Scan for the cell matching the given text and deliver its [x, y] coordinate at center. 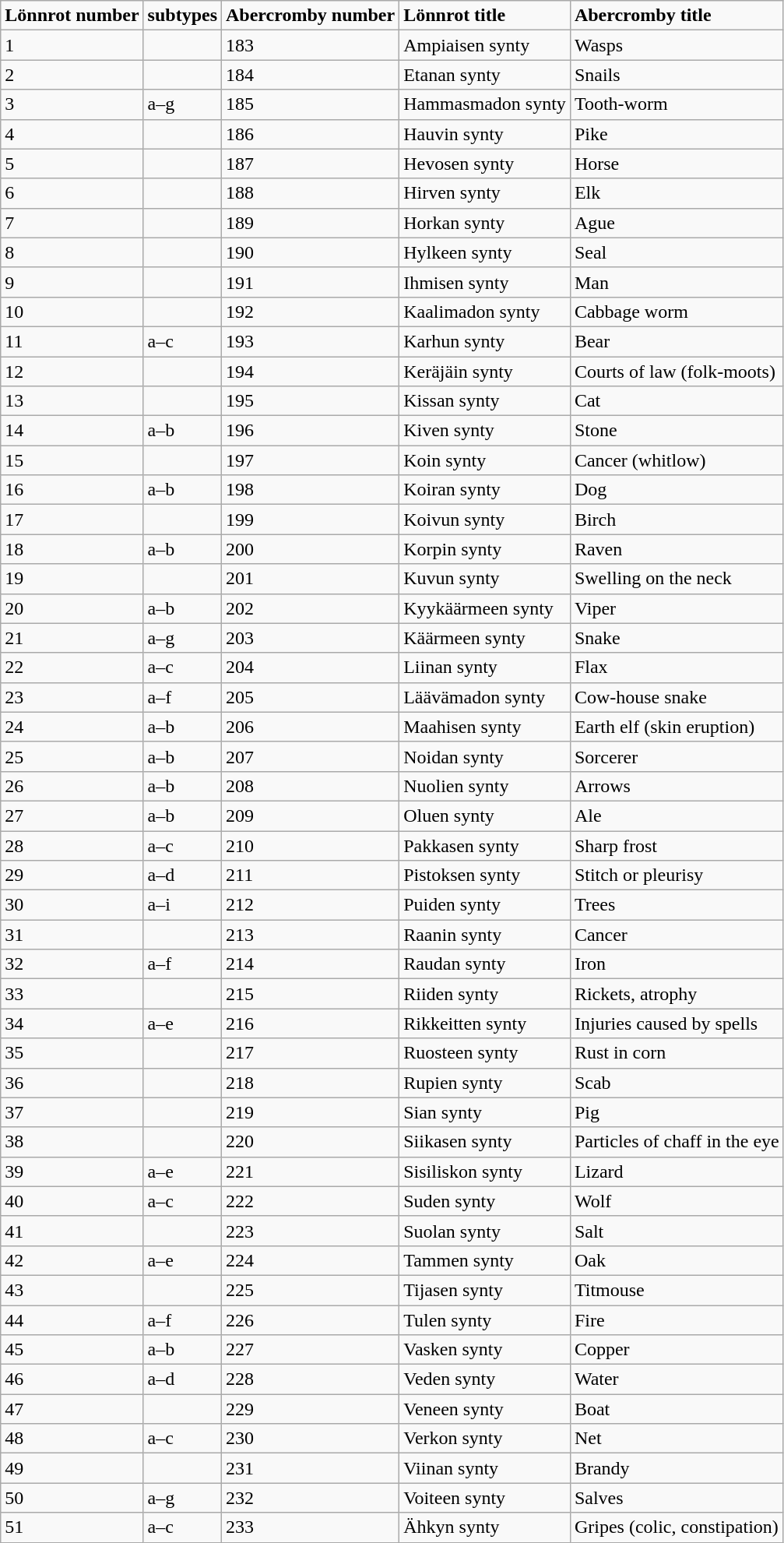
18 [72, 549]
Wasps [677, 45]
4 [72, 134]
27 [72, 816]
Raudan synty [485, 964]
Stone [677, 431]
191 [311, 282]
25 [72, 756]
194 [311, 372]
22 [72, 668]
223 [311, 1231]
183 [311, 45]
Cancer [677, 935]
Ague [677, 223]
Scab [677, 1083]
Boat [677, 1409]
193 [311, 341]
1 [72, 45]
185 [311, 104]
Pig [677, 1112]
Maahisen synty [485, 727]
Flax [677, 668]
Korpin synty [485, 549]
Sorcerer [677, 756]
Horkan synty [485, 223]
16 [72, 490]
189 [311, 223]
Trees [677, 905]
192 [311, 312]
Hylkeen synty [485, 252]
Läävämadon synty [485, 697]
Suolan synty [485, 1231]
195 [311, 401]
Swelling on the neck [677, 579]
20 [72, 608]
44 [72, 1320]
Cow-house snake [677, 697]
Seal [677, 252]
Käärmeen synty [485, 638]
Sharp frost [677, 845]
Titmouse [677, 1290]
Lönnrot title [485, 16]
11 [72, 341]
Bear [677, 341]
Pakkasen synty [485, 845]
26 [72, 786]
Water [677, 1379]
Cancer (whitlow) [677, 460]
Lönnrot number [72, 16]
214 [311, 964]
Salves [677, 1498]
Hauvin synty [485, 134]
201 [311, 579]
12 [72, 372]
Veneen synty [485, 1409]
Viper [677, 608]
190 [311, 252]
Oak [677, 1260]
13 [72, 401]
Horse [677, 164]
227 [311, 1350]
Hammasmadon synty [485, 104]
45 [72, 1350]
Dog [677, 490]
228 [311, 1379]
Sian synty [485, 1112]
Voiteen synty [485, 1498]
8 [72, 252]
Hirven synty [485, 193]
Pike [677, 134]
209 [311, 816]
32 [72, 964]
subtypes [182, 16]
197 [311, 460]
231 [311, 1468]
31 [72, 935]
Wolf [677, 1201]
Ihmisen synty [485, 282]
Iron [677, 964]
Elk [677, 193]
Earth elf (skin eruption) [677, 727]
41 [72, 1231]
Birch [677, 520]
Veden synty [485, 1379]
15 [72, 460]
3 [72, 104]
Cabbage worm [677, 312]
Brandy [677, 1468]
225 [311, 1290]
Courts of law (folk-moots) [677, 372]
Verkon synty [485, 1439]
Pistoksen synty [485, 875]
Rust in corn [677, 1053]
Viinan synty [485, 1468]
Abercromby number [311, 16]
Keräjäin synty [485, 372]
Sisiliskon synty [485, 1171]
Vasken synty [485, 1350]
24 [72, 727]
230 [311, 1439]
35 [72, 1053]
Raanin synty [485, 935]
199 [311, 520]
224 [311, 1260]
Kyykäärmeen synty [485, 608]
5 [72, 164]
Ruosteen synty [485, 1053]
Kissan synty [485, 401]
47 [72, 1409]
a–i [182, 905]
49 [72, 1468]
Stitch or pleurisy [677, 875]
Abercromby title [677, 16]
Snake [677, 638]
220 [311, 1142]
218 [311, 1083]
187 [311, 164]
196 [311, 431]
51 [72, 1527]
19 [72, 579]
48 [72, 1439]
37 [72, 1112]
Kaalimadon synty [485, 312]
216 [311, 1023]
7 [72, 223]
Siikasen synty [485, 1142]
43 [72, 1290]
213 [311, 935]
30 [72, 905]
46 [72, 1379]
212 [311, 905]
21 [72, 638]
Puiden synty [485, 905]
Ale [677, 816]
Ähkyn synty [485, 1527]
206 [311, 727]
Arrows [677, 786]
Hevosen synty [485, 164]
205 [311, 697]
Rickets, atrophy [677, 994]
222 [311, 1201]
14 [72, 431]
Net [677, 1439]
Koin synty [485, 460]
232 [311, 1498]
17 [72, 520]
Tijasen synty [485, 1290]
38 [72, 1142]
Copper [677, 1350]
Rikkeitten synty [485, 1023]
Rupien synty [485, 1083]
Gripes (colic, constipation) [677, 1527]
Fire [677, 1320]
39 [72, 1171]
29 [72, 875]
200 [311, 549]
198 [311, 490]
Snails [677, 75]
28 [72, 845]
188 [311, 193]
Suden synty [485, 1201]
Nuolien synty [485, 786]
204 [311, 668]
221 [311, 1171]
50 [72, 1498]
203 [311, 638]
207 [311, 756]
34 [72, 1023]
184 [311, 75]
Riiden synty [485, 994]
Etanan synty [485, 75]
226 [311, 1320]
42 [72, 1260]
Koivun synty [485, 520]
Kuvun synty [485, 579]
Ampiaisen synty [485, 45]
Tooth-worm [677, 104]
Particles of chaff in the eye [677, 1142]
Karhun synty [485, 341]
215 [311, 994]
Liinan synty [485, 668]
Tulen synty [485, 1320]
Noidan synty [485, 756]
186 [311, 134]
Man [677, 282]
Injuries caused by spells [677, 1023]
210 [311, 845]
233 [311, 1527]
40 [72, 1201]
Raven [677, 549]
9 [72, 282]
Salt [677, 1231]
Kiven synty [485, 431]
Tammen synty [485, 1260]
229 [311, 1409]
2 [72, 75]
208 [311, 786]
10 [72, 312]
Lizard [677, 1171]
219 [311, 1112]
36 [72, 1083]
Oluen synty [485, 816]
202 [311, 608]
6 [72, 193]
211 [311, 875]
217 [311, 1053]
Cat [677, 401]
33 [72, 994]
23 [72, 697]
Koiran synty [485, 490]
